Capture the cell that displays the provided text and extract its [x, y] central coordinate. 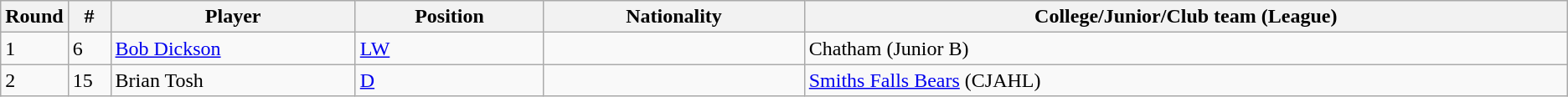
Position [449, 17]
Player [233, 17]
Round [34, 17]
15 [89, 80]
2 [34, 80]
6 [89, 48]
College/Junior/Club team (League) [1186, 17]
LW [449, 48]
Nationality [673, 17]
# [89, 17]
1 [34, 48]
Brian Tosh [233, 80]
D [449, 80]
Bob Dickson [233, 48]
Chatham (Junior B) [1186, 48]
Smiths Falls Bears (CJAHL) [1186, 80]
